Return [x, y] of the center of cell containing provided text 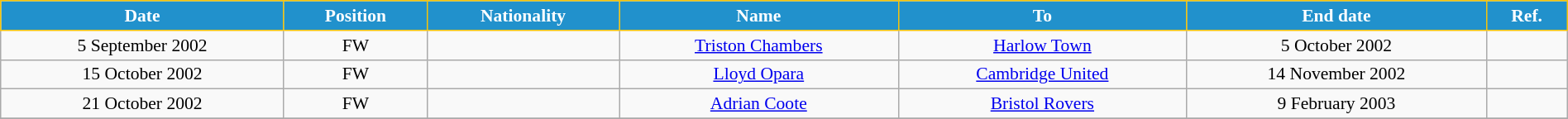
Ref. [1527, 16]
To [1042, 16]
15 October 2002 [142, 74]
Triston Chambers [759, 45]
End date [1336, 16]
Position [356, 16]
9 February 2003 [1336, 104]
Cambridge United [1042, 74]
Nationality [523, 16]
Lloyd Opara [759, 74]
Adrian Coote [759, 104]
5 September 2002 [142, 45]
5 October 2002 [1336, 45]
21 October 2002 [142, 104]
14 November 2002 [1336, 74]
Date [142, 16]
Bristol Rovers [1042, 104]
Harlow Town [1042, 45]
Name [759, 16]
